Determine the [X, Y] coordinate at the center of the cell enclosing the given text.  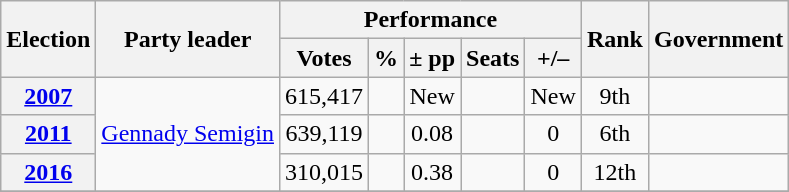
Gennady Semigin [188, 134]
Votes [324, 58]
2007 [48, 96]
12th [614, 172]
± pp [432, 58]
Election [48, 39]
2016 [48, 172]
6th [614, 134]
Party leader [188, 39]
0.08 [432, 134]
+/– [553, 58]
0.38 [432, 172]
Government [718, 39]
2011 [48, 134]
310,015 [324, 172]
Seats [493, 58]
639,119 [324, 134]
Performance [431, 20]
Rank [614, 39]
% [386, 58]
615,417 [324, 96]
9th [614, 96]
